From the cell containing the given text, extract its center point as (X, Y) coordinate. 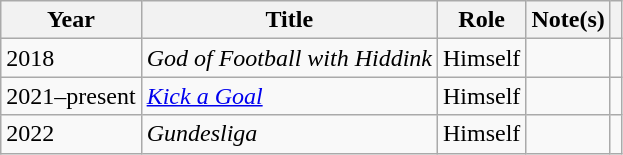
2018 (71, 58)
Gundesliga (289, 134)
Title (289, 20)
Role (482, 20)
Kick a Goal (289, 96)
2022 (71, 134)
Note(s) (568, 20)
God of Football with Hiddink (289, 58)
Year (71, 20)
2021–present (71, 96)
